Detect which cell encompasses the target text, then output its (X, Y) center coordinate. 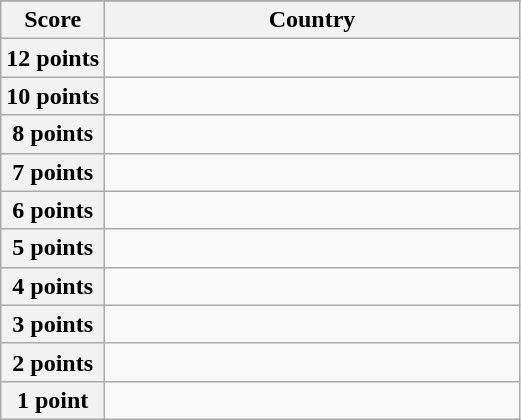
7 points (53, 172)
5 points (53, 248)
4 points (53, 286)
6 points (53, 210)
Country (312, 20)
8 points (53, 134)
2 points (53, 362)
12 points (53, 58)
3 points (53, 324)
10 points (53, 96)
1 point (53, 400)
Score (53, 20)
